Find where the given text appears and provide that cell's center as [X, Y] coordinate. 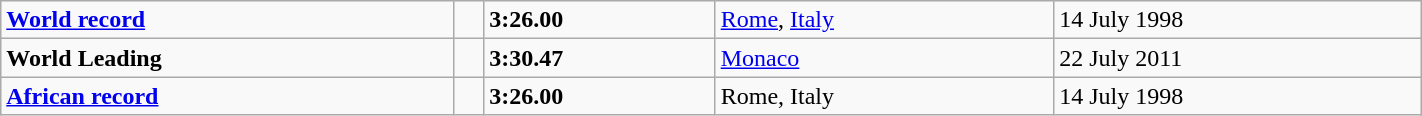
3:30.47 [600, 58]
22 July 2011 [1238, 58]
World record [228, 20]
World Leading [228, 58]
African record [228, 96]
Monaco [884, 58]
